Identify which cell holds the provided text, then report its [X, Y] central coordinate. 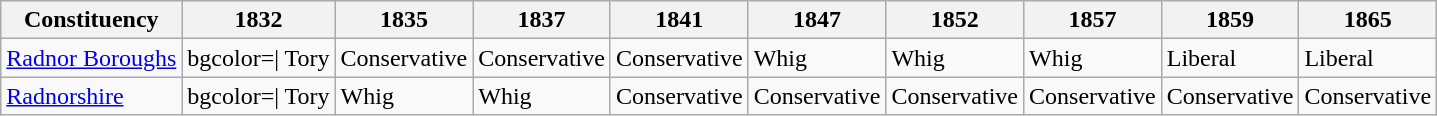
Constituency [92, 20]
1847 [817, 20]
1832 [258, 20]
1865 [1368, 20]
1841 [679, 20]
1852 [955, 20]
1859 [1230, 20]
1837 [542, 20]
Radnorshire [92, 96]
Radnor Boroughs [92, 58]
1835 [404, 20]
1857 [1093, 20]
